Search for the cell housing the specified text and yield its (X, Y) center coordinate. 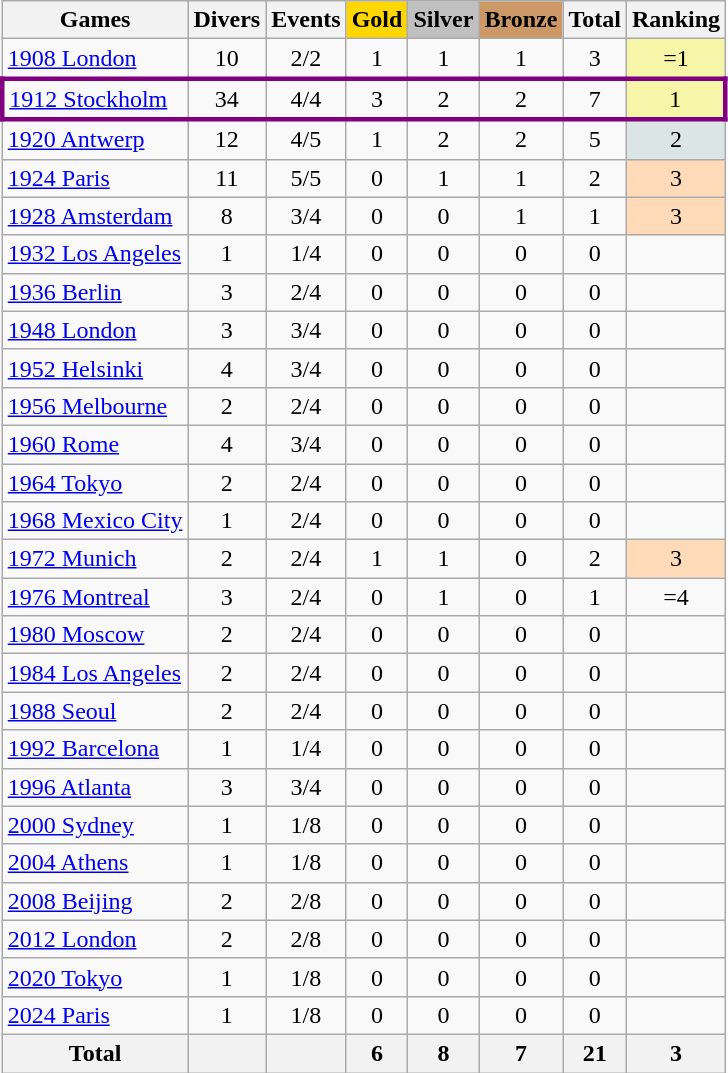
12 (227, 139)
2020 Tokyo (95, 977)
Events (306, 20)
1996 Atlanta (95, 787)
1980 Moscow (95, 635)
Silver (444, 20)
1952 Helsinki (95, 368)
1976 Montreal (95, 597)
1992 Barcelona (95, 749)
5/5 (306, 178)
Bronze (521, 20)
4/4 (306, 98)
1948 London (95, 330)
11 (227, 178)
34 (227, 98)
1960 Rome (95, 444)
2024 Paris (95, 1015)
1924 Paris (95, 178)
1936 Berlin (95, 292)
Gold (377, 20)
6 (377, 1053)
1908 London (95, 59)
=4 (676, 597)
4/5 (306, 139)
5 (595, 139)
1932 Los Angeles (95, 254)
Divers (227, 20)
2008 Beijing (95, 901)
1984 Los Angeles (95, 673)
21 (595, 1053)
1920 Antwerp (95, 139)
2012 London (95, 939)
Games (95, 20)
1956 Melbourne (95, 406)
1912 Stockholm (95, 98)
10 (227, 59)
2000 Sydney (95, 825)
1972 Munich (95, 559)
2/2 (306, 59)
1964 Tokyo (95, 483)
2004 Athens (95, 863)
=1 (676, 59)
1968 Mexico City (95, 521)
1988 Seoul (95, 711)
1928 Amsterdam (95, 216)
Ranking (676, 20)
